Find where the given text appears and provide that cell's center as [X, Y] coordinate. 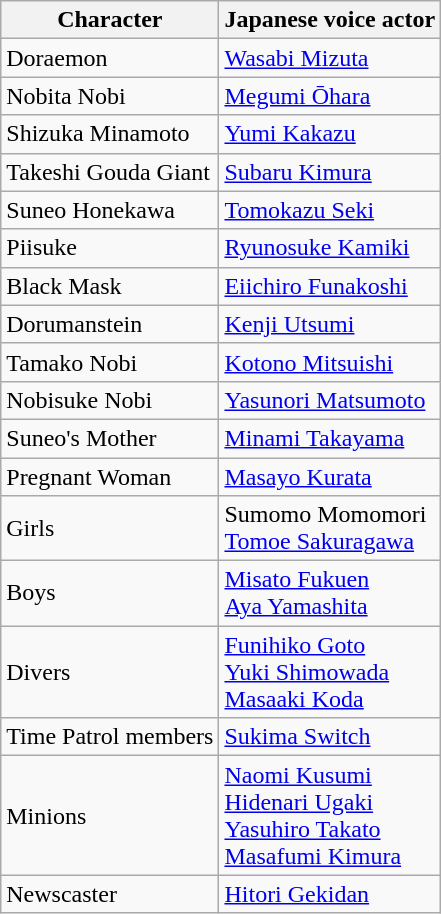
Boys [110, 594]
Doraemon [110, 58]
Suneo Honekawa [110, 210]
Subaru Kimura [330, 172]
Girls [110, 528]
Kotono Mitsuishi [330, 362]
Yumi Kakazu [330, 134]
Hitori Gekidan [330, 894]
Newscaster [110, 894]
Misato FukuenAya Yamashita [330, 594]
Divers [110, 672]
Dorumanstein [110, 324]
Japanese voice actor [330, 20]
Naomi KusumiHidenari UgakiYasuhiro TakatoMasafumi Kimura [330, 816]
Sukima Switch [330, 737]
Piisuke [110, 248]
Nobita Nobi [110, 96]
Wasabi Mizuta [330, 58]
Masayo Kurata [330, 477]
Takeshi Gouda Giant [110, 172]
Yasunori Matsumoto [330, 400]
Tomokazu Seki [330, 210]
Tamako Nobi [110, 362]
Kenji Utsumi [330, 324]
Eiichiro Funakoshi [330, 286]
Suneo's Mother [110, 438]
Pregnant Woman [110, 477]
Time Patrol members [110, 737]
Nobisuke Nobi [110, 400]
Minami Takayama [330, 438]
Sumomo MomomoriTomoe Sakuragawa [330, 528]
Minions [110, 816]
Funihiko GotoYuki ShimowadaMasaaki Koda [330, 672]
Shizuka Minamoto [110, 134]
Black Mask [110, 286]
Megumi Ōhara [330, 96]
Ryunosuke Kamiki [330, 248]
Character [110, 20]
